Scan for the cell matching the given text and deliver its (x, y) coordinate at center. 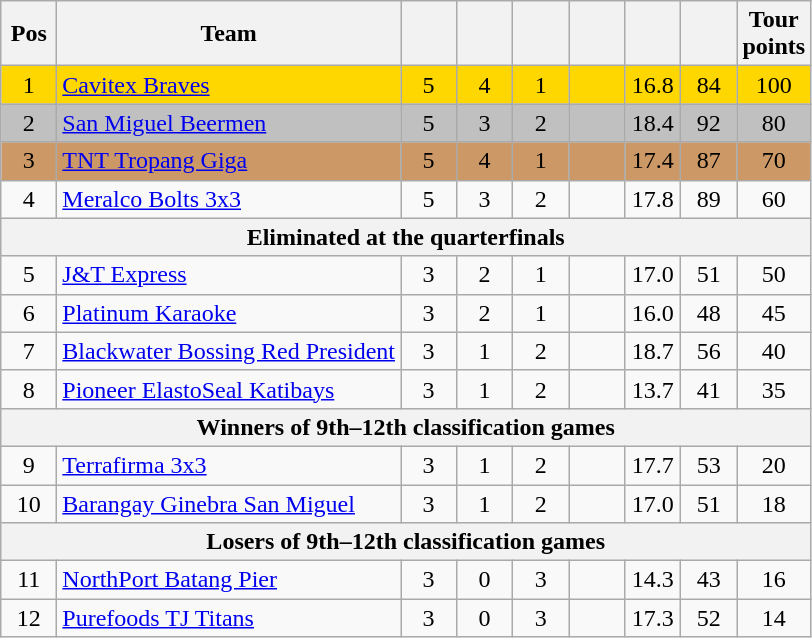
Barangay Ginebra San Miguel (229, 503)
7 (29, 351)
Cavitex Braves (229, 85)
Purefoods TJ Titans (229, 618)
San Miguel Beermen (229, 123)
17.7 (653, 465)
Winners of 9th–12th classification games (406, 427)
45 (774, 313)
80 (774, 123)
Pioneer ElastoSeal Katibays (229, 389)
17.4 (653, 161)
Eliminated at the quarterfinals (406, 237)
Team (229, 34)
18 (774, 503)
Blackwater Bossing Red President (229, 351)
12 (29, 618)
43 (709, 580)
18.7 (653, 351)
Platinum Karaoke (229, 313)
NorthPort Batang Pier (229, 580)
92 (709, 123)
16 (774, 580)
10 (29, 503)
TNT Tropang Giga (229, 161)
20 (774, 465)
100 (774, 85)
70 (774, 161)
84 (709, 85)
89 (709, 199)
35 (774, 389)
50 (774, 275)
J&T Express (229, 275)
Meralco Bolts 3x3 (229, 199)
Tour points (774, 34)
53 (709, 465)
14 (774, 618)
16.0 (653, 313)
14.3 (653, 580)
60 (774, 199)
52 (709, 618)
Pos (29, 34)
13.7 (653, 389)
17.8 (653, 199)
56 (709, 351)
9 (29, 465)
40 (774, 351)
18.4 (653, 123)
Losers of 9th–12th classification games (406, 542)
17.3 (653, 618)
8 (29, 389)
Terrafirma 3x3 (229, 465)
87 (709, 161)
48 (709, 313)
16.8 (653, 85)
11 (29, 580)
41 (709, 389)
6 (29, 313)
